Return the (x, y) coordinate for the center point of the cell that contains the specified text.  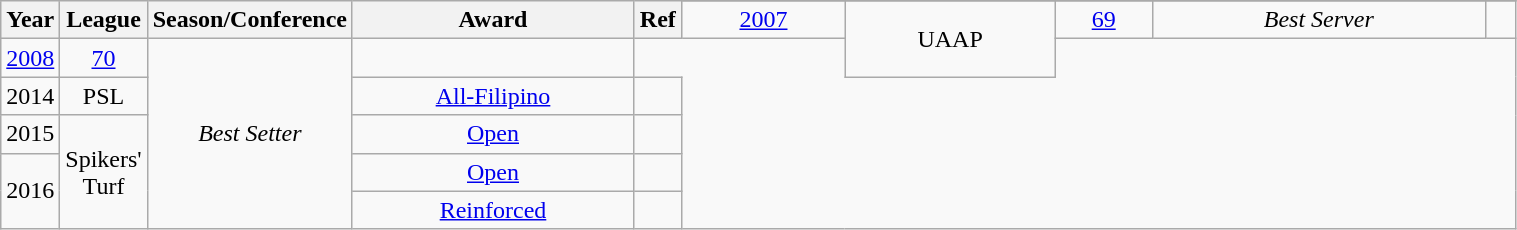
Season/Conference (250, 20)
70 (104, 58)
Award (492, 20)
2007 (764, 20)
Best Server (1319, 20)
Best Setter (250, 134)
2008 (30, 58)
69 (1104, 20)
Reinforced (492, 210)
All-Filipino (492, 96)
2014 (30, 96)
PSL (104, 96)
Spikers' Turf (104, 172)
2016 (30, 191)
2015 (30, 134)
League (104, 20)
Year (30, 20)
UAAP (950, 39)
Ref (658, 20)
